Detect which cell encompasses the target text, then output its [x, y] center coordinate. 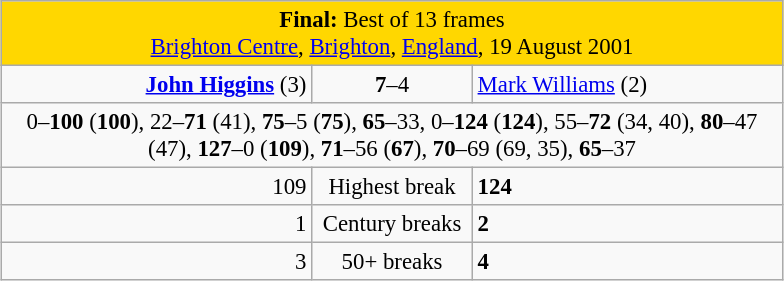
124 [628, 187]
7–4 [392, 85]
0–100 (100), 22–71 (41), 75–5 (75), 65–33, 0–124 (124), 55–72 (34, 40), 80–47 (47), 127–0 (109), 71–56 (67), 70–69 (69, 35), 65–37 [392, 136]
Highest break [392, 187]
1 [156, 224]
Final: Best of 13 framesBrighton Centre, Brighton, England, 19 August 2001 [392, 34]
50+ breaks [392, 262]
3 [156, 262]
Century breaks [392, 224]
John Higgins (3) [156, 85]
2 [628, 224]
4 [628, 262]
109 [156, 187]
Mark Williams (2) [628, 85]
